Return the (X, Y) coordinate for the center point of the cell that contains the specified text.  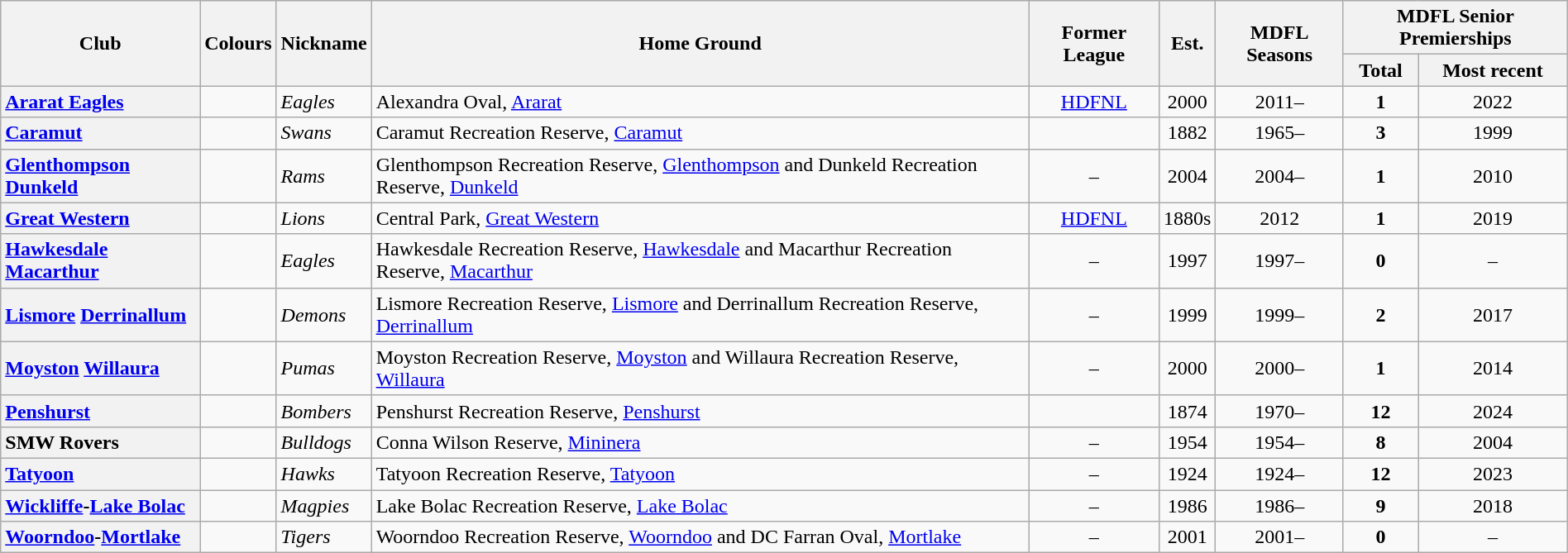
Tatyoon (101, 474)
2011– (1279, 102)
Home Ground (700, 43)
1954– (1279, 442)
Glenthompson Dunkeld (101, 175)
2022 (1494, 102)
Swans (324, 133)
1986– (1279, 505)
9 (1380, 505)
Central Park, Great Western (700, 218)
2010 (1494, 175)
Penshurst Recreation Reserve, Penshurst (700, 411)
2017 (1494, 314)
2001 (1188, 537)
Nickname (324, 43)
1997 (1188, 261)
2023 (1494, 474)
Caramut Recreation Reserve, Caramut (700, 133)
Lake Bolac Recreation Reserve, Lake Bolac (700, 505)
1997– (1279, 261)
1880s (1188, 218)
Lismore Derrinallum (101, 314)
1874 (1188, 411)
Former League (1093, 43)
MDFL Seasons (1279, 43)
1965– (1279, 133)
Colours (238, 43)
Ararat Eagles (101, 102)
Lions (324, 218)
Great Western (101, 218)
Bulldogs (324, 442)
1999– (1279, 314)
Alexandra Oval, Ararat (700, 102)
Penshurst (101, 411)
Woorndoo-Mortlake (101, 537)
2024 (1494, 411)
2004– (1279, 175)
2019 (1494, 218)
1986 (1188, 505)
1924– (1279, 474)
2012 (1279, 218)
Wickliffe-Lake Bolac (101, 505)
Conna Wilson Reserve, Mininera (700, 442)
Most recent (1494, 70)
MDFL Senior Premierships (1456, 28)
Moyston Willaura (101, 369)
Est. (1188, 43)
Magpies (324, 505)
1882 (1188, 133)
2000– (1279, 369)
Tatyoon Recreation Reserve, Tatyoon (700, 474)
Caramut (101, 133)
Rams (324, 175)
2014 (1494, 369)
2 (1380, 314)
SMW Rovers (101, 442)
Hawks (324, 474)
1924 (1188, 474)
Lismore Recreation Reserve, Lismore and Derrinallum Recreation Reserve, Derrinallum (700, 314)
1970– (1279, 411)
Moyston Recreation Reserve, Moyston and Willaura Recreation Reserve, Willaura (700, 369)
Club (101, 43)
Hawkesdale Macarthur (101, 261)
8 (1380, 442)
Hawkesdale Recreation Reserve, Hawkesdale and Macarthur Recreation Reserve, Macarthur (700, 261)
Pumas (324, 369)
Woorndoo Recreation Reserve, Woorndoo and DC Farran Oval, Mortlake (700, 537)
1954 (1188, 442)
Total (1380, 70)
Glenthompson Recreation Reserve, Glenthompson and Dunkeld Recreation Reserve, Dunkeld (700, 175)
Bombers (324, 411)
2018 (1494, 505)
3 (1380, 133)
Demons (324, 314)
Tigers (324, 537)
2001– (1279, 537)
